Find where the given text appears and provide that cell's center as (x, y) coordinate. 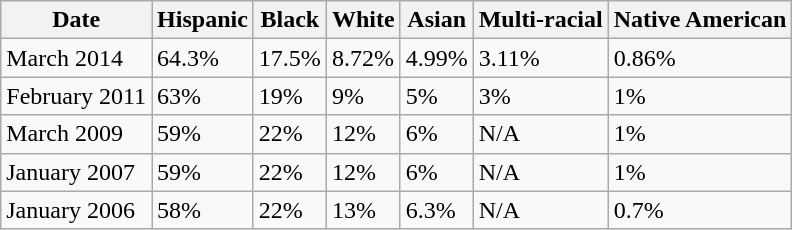
6.3% (436, 210)
9% (363, 96)
March 2014 (76, 58)
4.99% (436, 58)
3.11% (540, 58)
13% (363, 210)
Asian (436, 20)
17.5% (290, 58)
Native American (700, 20)
63% (203, 96)
58% (203, 210)
Date (76, 20)
8.72% (363, 58)
Black (290, 20)
Multi-racial (540, 20)
White (363, 20)
19% (290, 96)
0.7% (700, 210)
January 2007 (76, 172)
3% (540, 96)
5% (436, 96)
64.3% (203, 58)
0.86% (700, 58)
March 2009 (76, 134)
January 2006 (76, 210)
February 2011 (76, 96)
Hispanic (203, 20)
